Locate the cell with the specified text and output its [X, Y] center coordinate. 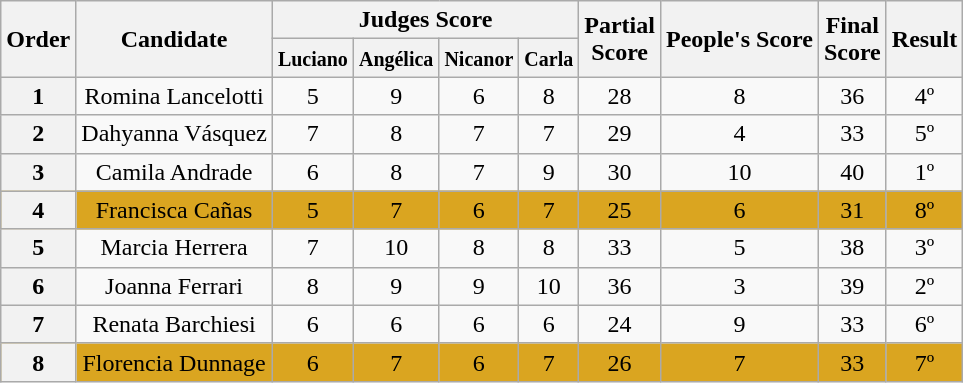
People's Score [739, 39]
39 [852, 286]
2º [924, 286]
Carla [549, 58]
Result [924, 39]
8º [924, 210]
Angélica [396, 58]
24 [620, 324]
5º [924, 134]
40 [852, 172]
6º [924, 324]
1º [924, 172]
Marcia Herrera [174, 248]
PartialScore [620, 39]
30 [620, 172]
Romina Lancelotti [174, 96]
38 [852, 248]
Nicanor [479, 58]
2 [38, 134]
Renata Barchiesi [174, 324]
1 [38, 96]
Camila Andrade [174, 172]
31 [852, 210]
FinalScore [852, 39]
29 [620, 134]
Judges Score [425, 20]
Dahyanna Vásquez [174, 134]
Joanna Ferrari [174, 286]
28 [620, 96]
Florencia Dunnage [174, 362]
26 [620, 362]
Francisca Cañas [174, 210]
Luciano [312, 58]
3º [924, 248]
Order [38, 39]
7º [924, 362]
Candidate [174, 39]
25 [620, 210]
4º [924, 96]
